Locate the cell with the specified text and output its [x, y] center coordinate. 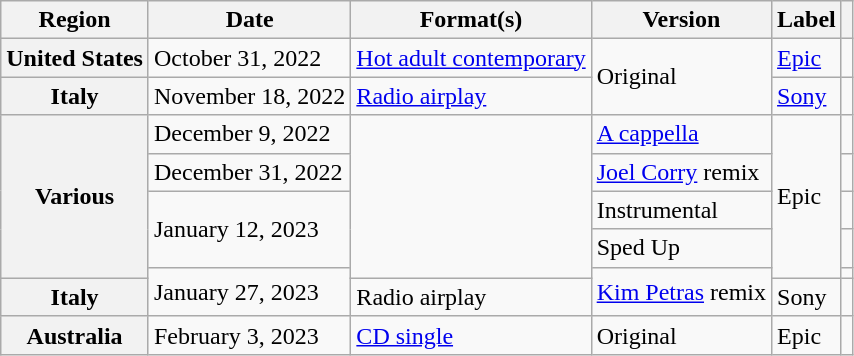
November 18, 2022 [249, 96]
Various [75, 196]
Australia [75, 335]
Date [249, 20]
Joel Corry remix [681, 172]
January 27, 2023 [249, 292]
Version [681, 20]
December 9, 2022 [249, 134]
Hot adult contemporary [471, 58]
October 31, 2022 [249, 58]
February 3, 2023 [249, 335]
Region [75, 20]
CD single [471, 335]
United States [75, 58]
Sped Up [681, 248]
Instrumental [681, 210]
Kim Petras remix [681, 292]
Format(s) [471, 20]
December 31, 2022 [249, 172]
January 12, 2023 [249, 229]
Label [807, 20]
A cappella [681, 134]
